Search for the cell housing the specified text and yield its [x, y] center coordinate. 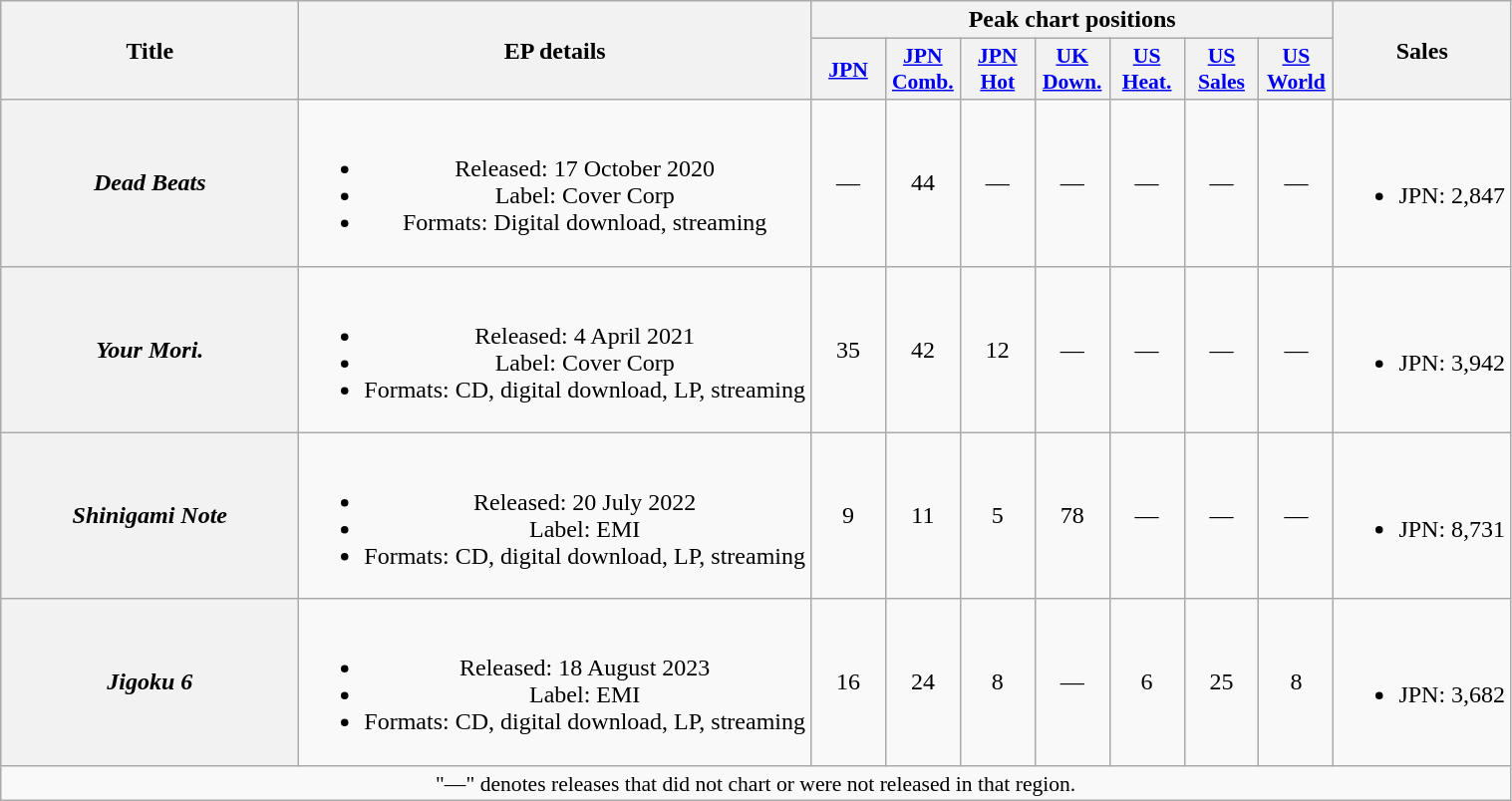
Shinigami Note [150, 516]
Dead Beats [150, 183]
JPN: 3,682 [1422, 681]
Jigoku 6 [150, 681]
Released: 4 April 2021Label: Cover CorpFormats: CD, digital download, LP, streaming [555, 349]
JPNHot [997, 70]
Title [150, 50]
Your Mori. [150, 349]
16 [849, 681]
JPN: 8,731 [1422, 516]
JPN [849, 70]
JPNComb. [923, 70]
Peak chart positions [1072, 20]
5 [997, 516]
Sales [1422, 50]
78 [1072, 516]
25 [1222, 681]
Released: 18 August 2023Label: EMIFormats: CD, digital download, LP, streaming [555, 681]
USSales [1222, 70]
42 [923, 349]
11 [923, 516]
Released: 17 October 2020Label: Cover CorpFormats: Digital download, streaming [555, 183]
12 [997, 349]
9 [849, 516]
JPN: 3,942 [1422, 349]
24 [923, 681]
6 [1146, 681]
Released: 20 July 2022Label: EMIFormats: CD, digital download, LP, streaming [555, 516]
JPN: 2,847 [1422, 183]
"—" denotes releases that did not chart or were not released in that region. [756, 783]
USHeat. [1146, 70]
USWorld [1296, 70]
35 [849, 349]
EP details [555, 50]
44 [923, 183]
UKDown. [1072, 70]
